Capture the cell that displays the provided text and extract its [x, y] central coordinate. 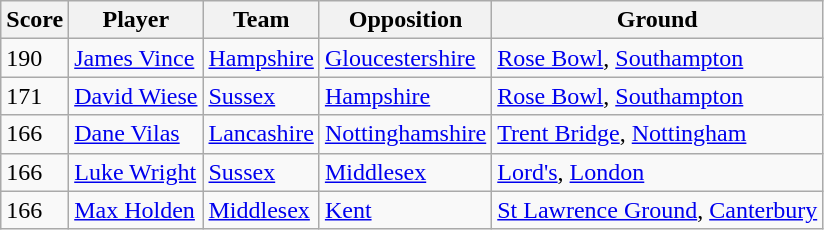
190 [35, 58]
Lord's, London [658, 172]
Max Holden [136, 210]
Team [261, 20]
Nottinghamshire [405, 134]
David Wiese [136, 96]
Gloucestershire [405, 58]
Kent [405, 210]
171 [35, 96]
James Vince [136, 58]
Opposition [405, 20]
Dane Vilas [136, 134]
Luke Wright [136, 172]
Ground [658, 20]
Player [136, 20]
Score [35, 20]
St Lawrence Ground, Canterbury [658, 210]
Lancashire [261, 134]
Trent Bridge, Nottingham [658, 134]
